Identify which cell holds the provided text, then report its (x, y) central coordinate. 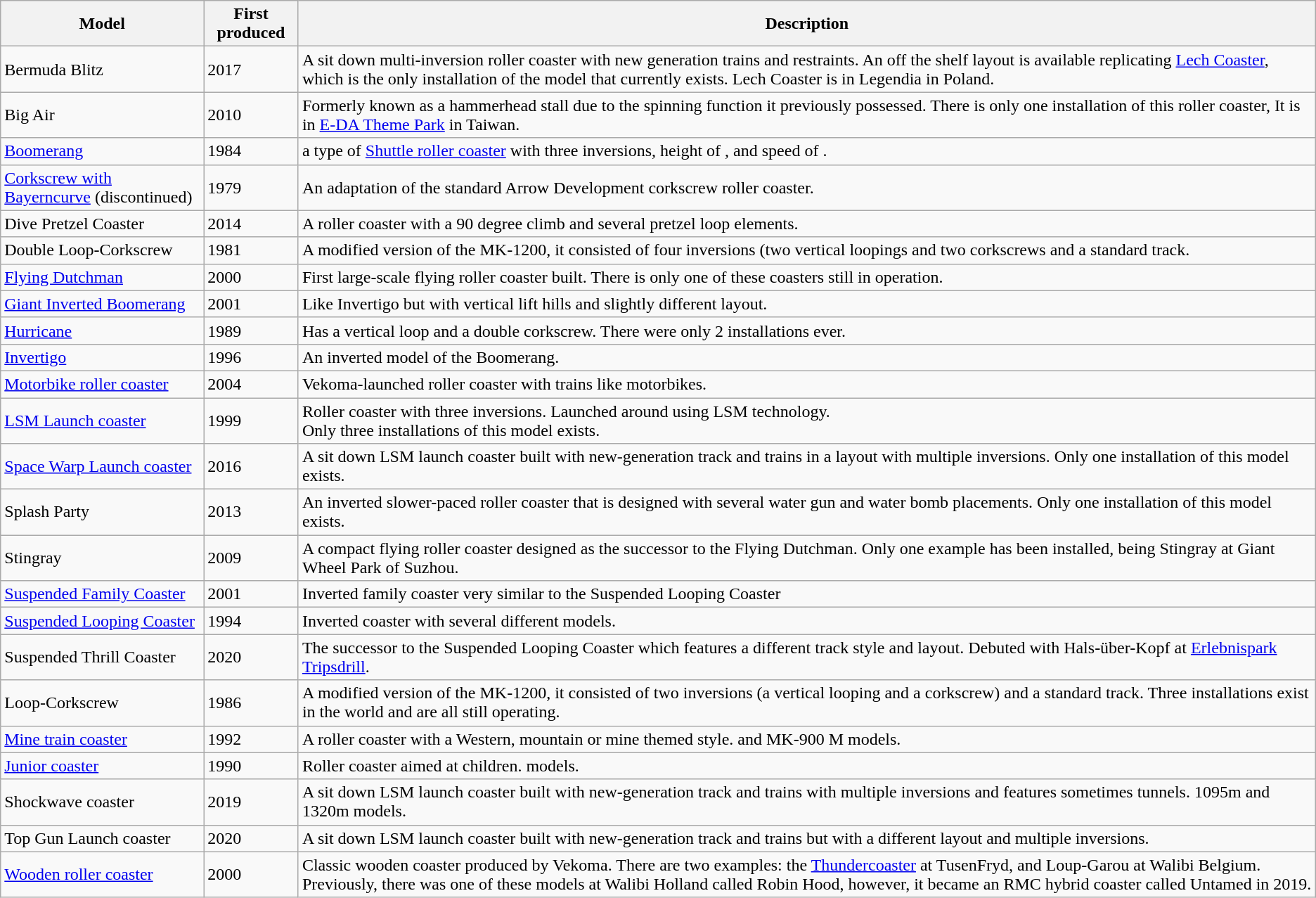
Wooden roller coaster (103, 875)
1990 (252, 766)
A roller coaster with a Western, mountain or mine themed style. and MK-900 M models. (807, 739)
Roller coaster aimed at children. models. (807, 766)
a type of Shuttle roller coaster with three inversions, height of , and speed of . (807, 151)
1986 (252, 703)
Suspended Looping Coaster (103, 621)
Big Air (103, 115)
2004 (252, 384)
1994 (252, 621)
2017 (252, 69)
LSM Launch coaster (103, 421)
2013 (252, 512)
Double Loop-Corkscrew (103, 250)
Splash Party (103, 512)
Shockwave coaster (103, 802)
Flying Dutchman (103, 277)
Mine train coaster (103, 739)
Vekoma-launched roller coaster with trains like motorbikes. (807, 384)
Top Gun Launch coaster (103, 838)
Space Warp Launch coaster (103, 467)
Bermuda Blitz (103, 69)
Dive Pretzel Coaster (103, 224)
2019 (252, 802)
A roller coaster with a 90 degree climb and several pretzel loop elements. (807, 224)
Like Invertigo but with vertical lift hills and slightly different layout. (807, 304)
Model (103, 24)
Junior coaster (103, 766)
1989 (252, 331)
Suspended Thrill Coaster (103, 657)
Description (807, 24)
1999 (252, 421)
2009 (252, 558)
Corkscrew with Bayerncurve (discontinued) (103, 187)
Hurricane (103, 331)
1984 (252, 151)
2010 (252, 115)
2014 (252, 224)
1981 (252, 250)
Has a vertical loop and a double corkscrew. There were only 2 installations ever. (807, 331)
An adaptation of the standard Arrow Development corkscrew roller coaster. (807, 187)
2016 (252, 467)
An inverted model of the Boomerang. (807, 357)
First large-scale flying roller coaster built. There is only one of these coasters still in operation. (807, 277)
Motorbike roller coaster (103, 384)
Giant Inverted Boomerang (103, 304)
Boomerang (103, 151)
First produced (252, 24)
1992 (252, 739)
1979 (252, 187)
Invertigo (103, 357)
Inverted coaster with several different models. (807, 621)
Inverted family coaster very similar to the Suspended Looping Coaster (807, 594)
A sit down LSM launch coaster built with new-generation track and trains but with a different layout and multiple inversions. (807, 838)
Suspended Family Coaster (103, 594)
1996 (252, 357)
Roller coaster with three inversions. Launched around using LSM technology.Only three installations of this model exists. (807, 421)
A modified version of the MK-1200, it consisted of four inversions (two vertical loopings and two corkscrews and a standard track. (807, 250)
Stingray (103, 558)
Loop-Corkscrew (103, 703)
